Extract the (X, Y) coordinate from the center of the cell holding the provided text.  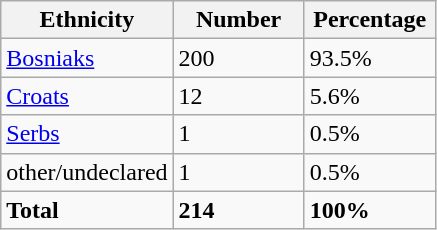
5.6% (370, 96)
100% (370, 210)
Bosniaks (87, 58)
Croats (87, 96)
Number (238, 20)
12 (238, 96)
214 (238, 210)
Percentage (370, 20)
200 (238, 58)
Total (87, 210)
other/undeclared (87, 172)
Serbs (87, 134)
Ethnicity (87, 20)
93.5% (370, 58)
